Pinpoint the cell where the given text exists, returning its (x, y) midpoint coordinate. 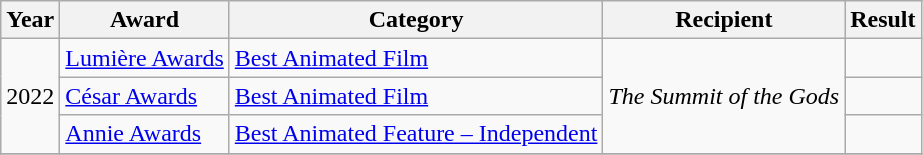
Category (416, 20)
The Summit of the Gods (724, 96)
2022 (30, 96)
Result (883, 20)
Lumière Awards (144, 58)
César Awards (144, 96)
Award (144, 20)
Annie Awards (144, 134)
Best Animated Feature – Independent (416, 134)
Recipient (724, 20)
Year (30, 20)
